Return [X, Y] of the center of cell containing provided text 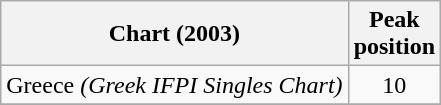
10 [394, 85]
Chart (2003) [174, 34]
Greece (Greek IFPI Singles Chart) [174, 85]
Peakposition [394, 34]
